Return the (x, y) coordinate for the center point of the cell that contains the specified text.  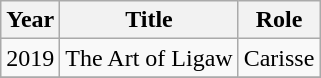
Role (279, 20)
Carisse (279, 58)
Title (149, 20)
2019 (30, 58)
Year (30, 20)
The Art of Ligaw (149, 58)
